Search for the cell housing the specified text and yield its [X, Y] center coordinate. 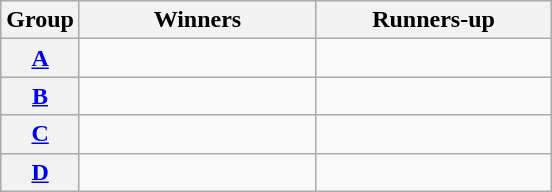
C [40, 134]
Group [40, 20]
B [40, 96]
A [40, 58]
Winners [197, 20]
D [40, 172]
Runners-up [433, 20]
